Extract the [X, Y] coordinate from the center of the cell holding the provided text.  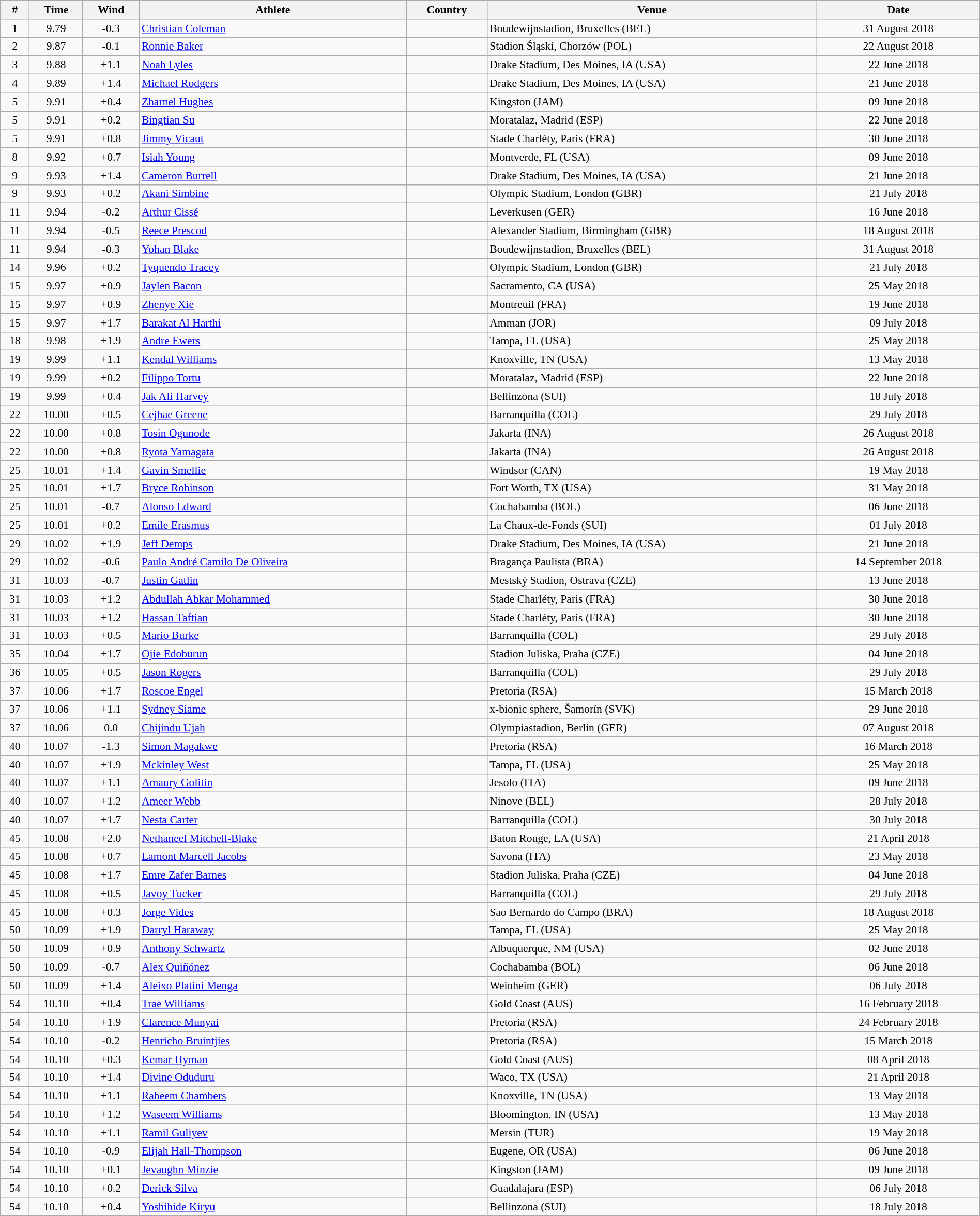
Montreuil (FRA) [652, 304]
4 [15, 84]
Leverkusen (GER) [652, 212]
9.89 [56, 84]
Bryce Robinson [273, 488]
Cameron Burrell [273, 176]
30 July 2018 [898, 820]
Ramil Guliyev [273, 1133]
Savona (ITA) [652, 857]
Mckinley West [273, 765]
Noah Lyles [273, 65]
Zhenye Xie [273, 304]
Aleixo Platini Menga [273, 986]
Weinheim (GER) [652, 986]
16 February 2018 [898, 1004]
Javoy Tucker [273, 894]
Guadalajara (ESP) [652, 1188]
Waco, TX (USA) [652, 1078]
Ojie Edoburun [273, 654]
0.0 [111, 728]
Ameer Webb [273, 802]
Tyquendo Tracey [273, 268]
Amman (JOR) [652, 323]
14 September 2018 [898, 562]
01 July 2018 [898, 526]
Nesta Carter [273, 820]
Emile Erasmus [273, 526]
Akani Simbine [273, 194]
10.04 [56, 654]
Athlete [273, 10]
Jesolo (ITA) [652, 783]
Barakat Al Harthi [273, 323]
Jorge Vides [273, 912]
La Chaux-de-Fonds (SUI) [652, 526]
Mario Burke [273, 636]
# [15, 10]
Paulo André Camilo De Oliveira [273, 562]
9.92 [56, 157]
Country [447, 10]
Filippo Tortu [273, 378]
24 February 2018 [898, 1023]
Ninove (BEL) [652, 802]
Olympiastadion, Berlin (GER) [652, 728]
-0.9 [111, 1151]
22 August 2018 [898, 47]
Divine Oduduru [273, 1078]
Jeff Demps [273, 544]
Alonso Edward [273, 507]
Justin Gatlin [273, 581]
Roscoe Engel [273, 691]
Arthur Cissé [273, 212]
Lamont Marcell Jacobs [273, 857]
Jevaughn Minzie [273, 1170]
Montverde, FL (USA) [652, 157]
Cejhae Greene [273, 415]
Ryota Yamagata [273, 452]
Kendal Williams [273, 360]
Wind [111, 10]
Alexander Stadium, Birmingham (GBR) [652, 231]
Raheem Chambers [273, 1096]
Michael Rodgers [273, 84]
23 May 2018 [898, 857]
9.88 [56, 65]
+0.1 [111, 1170]
Bloomington, IN (USA) [652, 1115]
13 June 2018 [898, 581]
28 July 2018 [898, 802]
Emre Zafer Barnes [273, 875]
Bingtian Su [273, 120]
Jaylen Bacon [273, 286]
x-bionic sphere, Šamorín (SVK) [652, 710]
9.96 [56, 268]
-0.6 [111, 562]
Date [898, 10]
Baton Rouge, LA (USA) [652, 838]
10.05 [56, 673]
Reece Prescod [273, 231]
Eugene, OR (USA) [652, 1151]
35 [15, 654]
Abdullah Abkar Mohammed [273, 599]
Yohan Blake [273, 249]
Kemar Hyman [273, 1059]
Sydney Siame [273, 710]
18 [15, 341]
Chijindu Ujah [273, 728]
Fort Worth, TX (USA) [652, 488]
Isiah Young [273, 157]
Mestský Stadion, Ostrava (CZE) [652, 581]
Anthony Schwartz [273, 949]
Jimmy Vicaut [273, 139]
08 April 2018 [898, 1059]
Derick Silva [273, 1188]
Sao Bernardo do Campo (BRA) [652, 912]
Stadion Śląski, Chorzów (POL) [652, 47]
+2.0 [111, 838]
29 June 2018 [898, 710]
07 August 2018 [898, 728]
14 [15, 268]
Alex Quiñónez [273, 967]
Elijah Hall-Thompson [273, 1151]
2 [15, 47]
16 March 2018 [898, 746]
Amaury Golitin [273, 783]
Andre Ewers [273, 341]
31 May 2018 [898, 488]
Venue [652, 10]
Yoshihide Kiryu [273, 1207]
1 [15, 28]
Windsor (CAN) [652, 470]
Jason Rogers [273, 673]
Jak Ali Harvey [273, 396]
9.87 [56, 47]
Darryl Haraway [273, 930]
9.79 [56, 28]
-0.1 [111, 47]
Henricho Bruintjies [273, 1041]
Bragança Paulista (BRA) [652, 562]
Waseem Williams [273, 1115]
Time [56, 10]
36 [15, 673]
Zharnel Hughes [273, 102]
8 [15, 157]
-1.3 [111, 746]
9.98 [56, 341]
19 June 2018 [898, 304]
-0.5 [111, 231]
Sacramento, CA (USA) [652, 286]
16 June 2018 [898, 212]
Christian Coleman [273, 28]
Clarence Munyai [273, 1023]
Nethaneel Mitchell-Blake [273, 838]
Gavin Smellie [273, 470]
3 [15, 65]
Mersin (TUR) [652, 1133]
Ronnie Baker [273, 47]
Trae Williams [273, 1004]
Hassan Taftian [273, 618]
Tosin Ogunode [273, 434]
09 July 2018 [898, 323]
Simon Magakwe [273, 746]
02 June 2018 [898, 949]
Albuquerque, NM (USA) [652, 949]
